Return (x, y) of the center of cell containing provided text 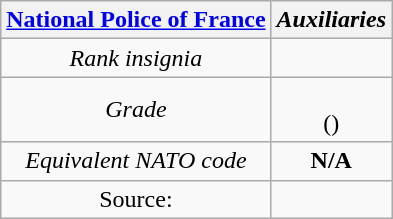
() (331, 110)
National Police of France (136, 20)
Equivalent NATO code (136, 161)
Source: (136, 199)
N/A (331, 161)
Grade (136, 110)
Auxiliaries (331, 20)
Rank insignia (136, 58)
